Identify which cell holds the provided text, then report its (x, y) central coordinate. 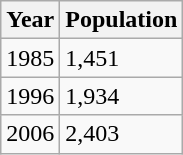
Population (122, 20)
2006 (30, 134)
1,934 (122, 96)
2,403 (122, 134)
1,451 (122, 58)
Year (30, 20)
1985 (30, 58)
1996 (30, 96)
